Provide the [X, Y] coordinate of the cell's center where the given text is located.  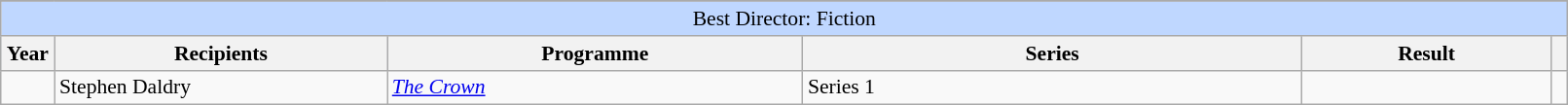
Series [1053, 53]
Stephen Daldry [221, 87]
The Crown [596, 87]
Recipients [221, 53]
Result [1426, 53]
Year [27, 53]
Series 1 [1053, 87]
Best Director: Fiction [784, 18]
Programme [596, 53]
